Determine the (X, Y) coordinate at the center of the cell enclosing the given text.  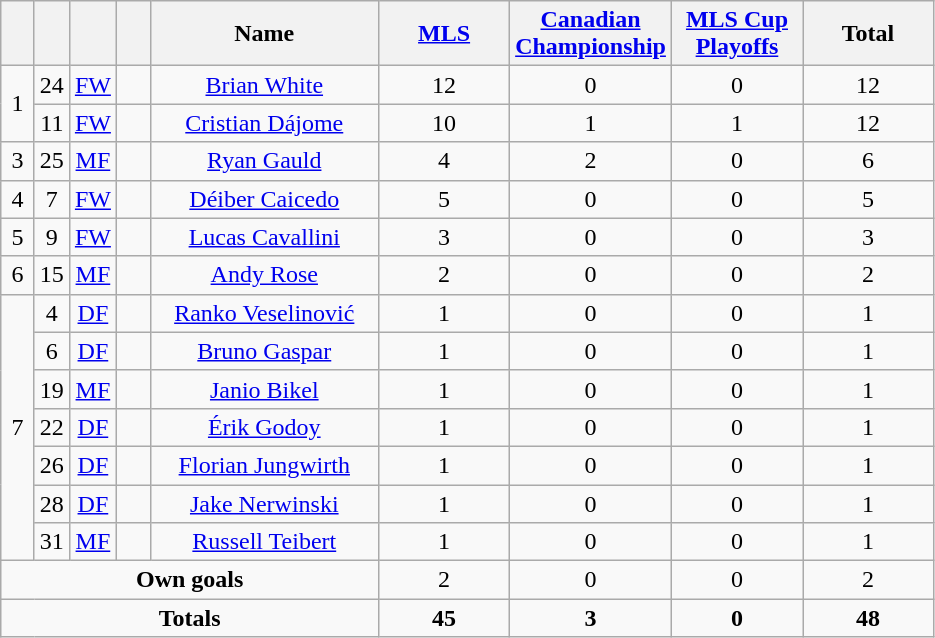
Érik Godoy (264, 427)
10 (444, 123)
Canadian Championship (591, 34)
Russell Teibert (264, 542)
Brian White (264, 85)
28 (52, 503)
Janio Bikel (264, 389)
Totals (190, 618)
Own goals (190, 580)
Cristian Dájome (264, 123)
15 (52, 275)
25 (52, 161)
MLS (444, 34)
Total (868, 34)
Name (264, 34)
11 (52, 123)
19 (52, 389)
22 (52, 427)
9 (52, 237)
Bruno Gaspar (264, 351)
Déiber Caicedo (264, 199)
Jake Nerwinski (264, 503)
45 (444, 618)
MLS Cup Playoffs (736, 34)
48 (868, 618)
26 (52, 465)
Ranko Veselinović (264, 313)
Lucas Cavallini (264, 237)
24 (52, 85)
Andy Rose (264, 275)
Florian Jungwirth (264, 465)
Ryan Gauld (264, 161)
31 (52, 542)
